Provide the [X, Y] coordinate of the cell's center where the given text is located.  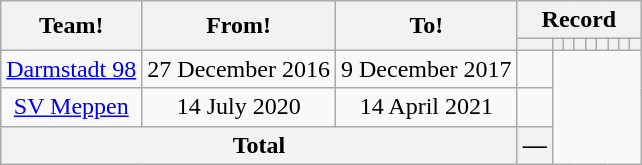
To! [426, 26]
Total [259, 145]
Record [579, 20]
— [534, 145]
Darmstadt 98 [72, 69]
From! [239, 26]
14 July 2020 [239, 107]
27 December 2016 [239, 69]
SV Meppen [72, 107]
14 April 2021 [426, 107]
9 December 2017 [426, 69]
Team! [72, 26]
